For the text-containing cell, return its midpoint in (X, Y) coordinate format. 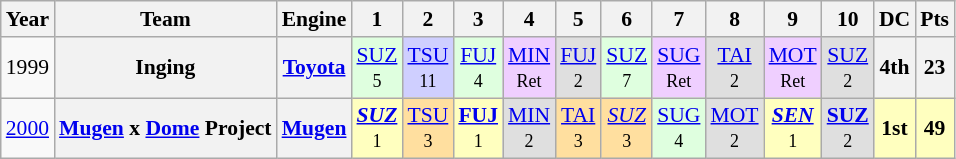
10 (848, 19)
SUZ3 (626, 128)
SUG4 (678, 128)
FUJ1 (478, 128)
4 (529, 19)
TAI3 (578, 128)
Mugen (314, 128)
SUZ1 (378, 128)
7 (678, 19)
Toyota (314, 68)
TAI2 (734, 68)
SEN1 (793, 128)
Team (166, 19)
Inging (166, 68)
1st (894, 128)
TSU11 (428, 68)
FUJ4 (478, 68)
9 (793, 19)
Mugen x Dome Project (166, 128)
2 (428, 19)
4th (894, 68)
49 (934, 128)
2000 (28, 128)
1999 (28, 68)
1 (378, 19)
MOTRet (793, 68)
Year (28, 19)
Pts (934, 19)
SUGRet (678, 68)
SUZ7 (626, 68)
MINRet (529, 68)
3 (478, 19)
5 (578, 19)
MIN2 (529, 128)
TSU3 (428, 128)
8 (734, 19)
6 (626, 19)
23 (934, 68)
MOT2 (734, 128)
DC (894, 19)
SUZ5 (378, 68)
Engine (314, 19)
FUJ2 (578, 68)
